From the cell containing the given text, extract its center point as [X, Y] coordinate. 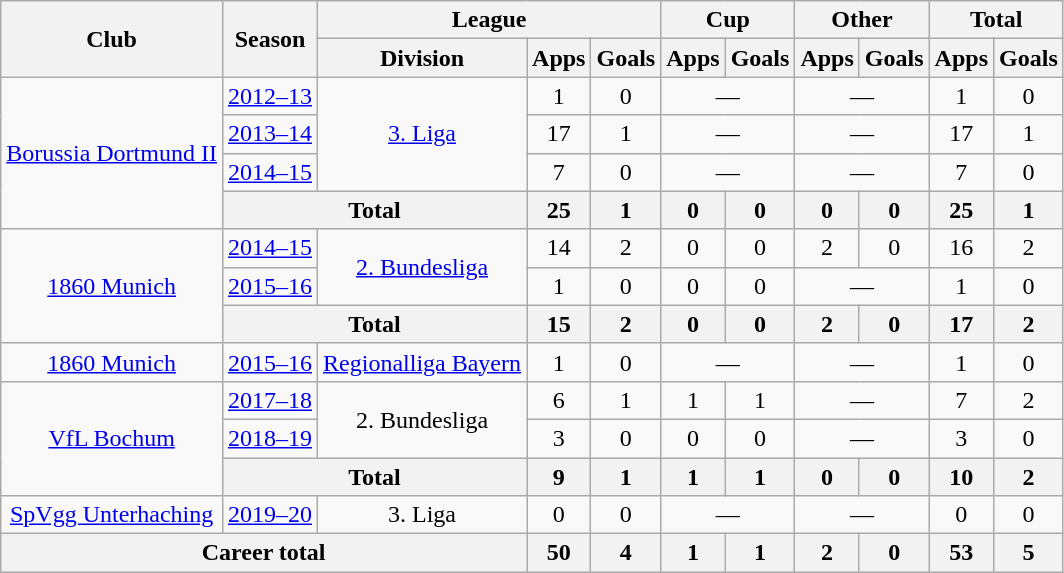
4 [626, 553]
9 [559, 477]
10 [961, 477]
Other [862, 20]
Division [422, 58]
Cup [728, 20]
2019–20 [270, 515]
Season [270, 39]
2012–13 [270, 96]
5 [1029, 553]
53 [961, 553]
2017–18 [270, 400]
League [490, 20]
50 [559, 553]
2013–14 [270, 134]
16 [961, 248]
Club [112, 39]
6 [559, 400]
14 [559, 248]
Career total [264, 553]
15 [559, 324]
Regionalliga Bayern [422, 362]
SpVgg Unterhaching [112, 515]
2018–19 [270, 438]
VfL Bochum [112, 438]
Borussia Dortmund II [112, 153]
